Capture the cell that displays the provided text and extract its (X, Y) central coordinate. 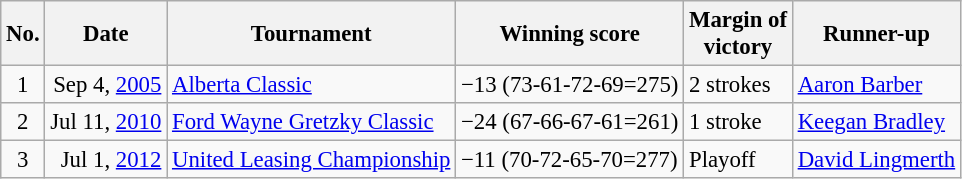
3 (23, 160)
David Lingmerth (876, 160)
United Leasing Championship (312, 160)
Alberta Classic (312, 85)
Jul 11, 2010 (106, 122)
−13 (73-61-72-69=275) (570, 85)
1 stroke (738, 122)
Playoff (738, 160)
2 strokes (738, 85)
Runner-up (876, 34)
Winning score (570, 34)
2 (23, 122)
−11 (70-72-65-70=277) (570, 160)
No. (23, 34)
1 (23, 85)
Tournament (312, 34)
Keegan Bradley (876, 122)
Date (106, 34)
Jul 1, 2012 (106, 160)
Sep 4, 2005 (106, 85)
−24 (67-66-67-61=261) (570, 122)
Margin ofvictory (738, 34)
Ford Wayne Gretzky Classic (312, 122)
Aaron Barber (876, 85)
